Determine the (X, Y) coordinate at the center of the cell enclosing the given text.  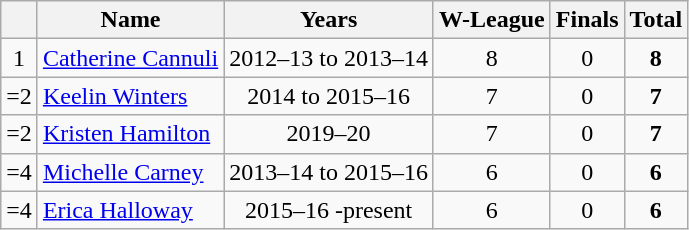
Catherine Cannuli (130, 58)
1 (20, 58)
Name (130, 20)
2015–16 -present (329, 210)
Kristen Hamilton (130, 134)
Years (329, 20)
W-League (492, 20)
Keelin Winters (130, 96)
2013–14 to 2015–16 (329, 172)
2012–13 to 2013–14 (329, 58)
Erica Halloway (130, 210)
2014 to 2015–16 (329, 96)
2019–20 (329, 134)
Finals (587, 20)
Michelle Carney (130, 172)
Total (656, 20)
